Return the (X, Y) coordinate for the center point of the cell that contains the specified text.  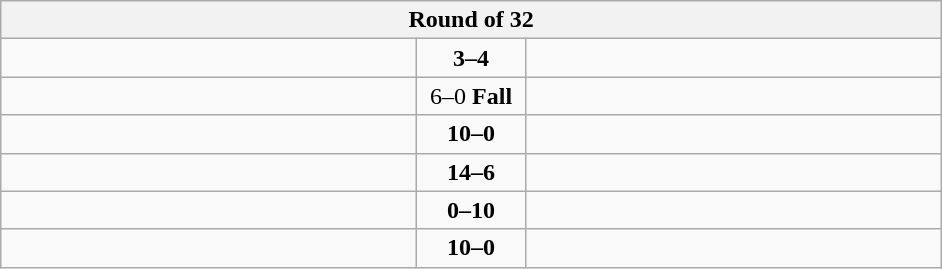
3–4 (472, 58)
0–10 (472, 210)
Round of 32 (472, 20)
6–0 Fall (472, 96)
14–6 (472, 172)
